Output the [x, y] coordinate of the center of the cell containing the given text.  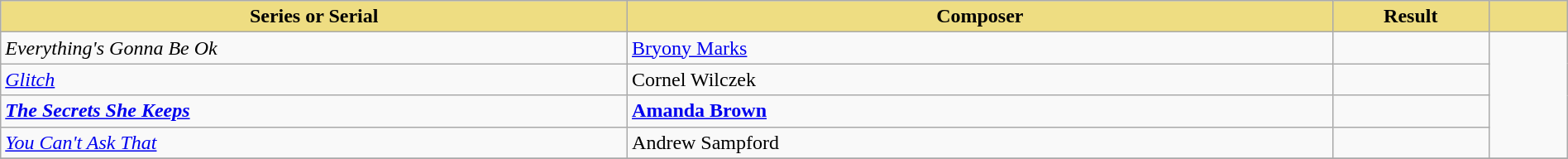
The Secrets She Keeps [314, 111]
Composer [981, 17]
Amanda Brown [981, 111]
Everything's Gonna Be Ok [314, 48]
Result [1411, 17]
You Can't Ask That [314, 142]
Series or Serial [314, 17]
Cornel Wilczek [981, 79]
Andrew Sampford [981, 142]
Glitch [314, 79]
Bryony Marks [981, 48]
